Capture the cell that displays the provided text and extract its [X, Y] central coordinate. 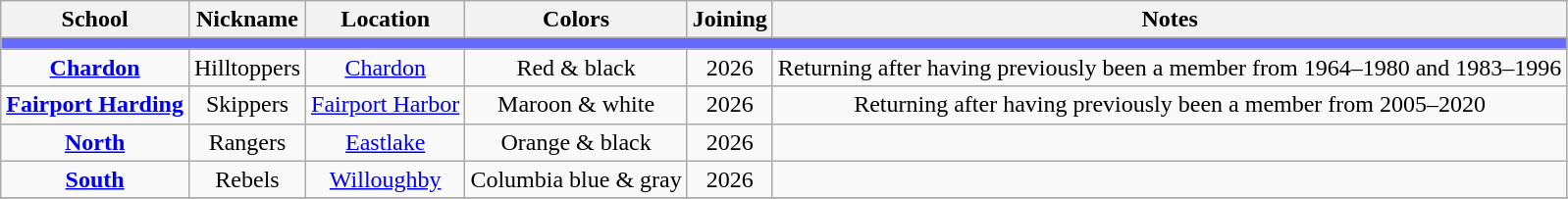
Returning after having previously been a member from 2005–2020 [1170, 105]
South [95, 179]
North [95, 142]
Eastlake [386, 142]
Willoughby [386, 179]
Fairport Harding [95, 105]
Rangers [247, 142]
Returning after having previously been a member from 1964–1980 and 1983–1996 [1170, 68]
School [95, 20]
Nickname [247, 20]
Red & black [576, 68]
Colors [576, 20]
Location [386, 20]
Notes [1170, 20]
Rebels [247, 179]
Columbia blue & gray [576, 179]
Fairport Harbor [386, 105]
Hilltoppers [247, 68]
Joining [730, 20]
Orange & black [576, 142]
Maroon & white [576, 105]
Skippers [247, 105]
